For the text-containing cell, return its midpoint in (X, Y) coordinate format. 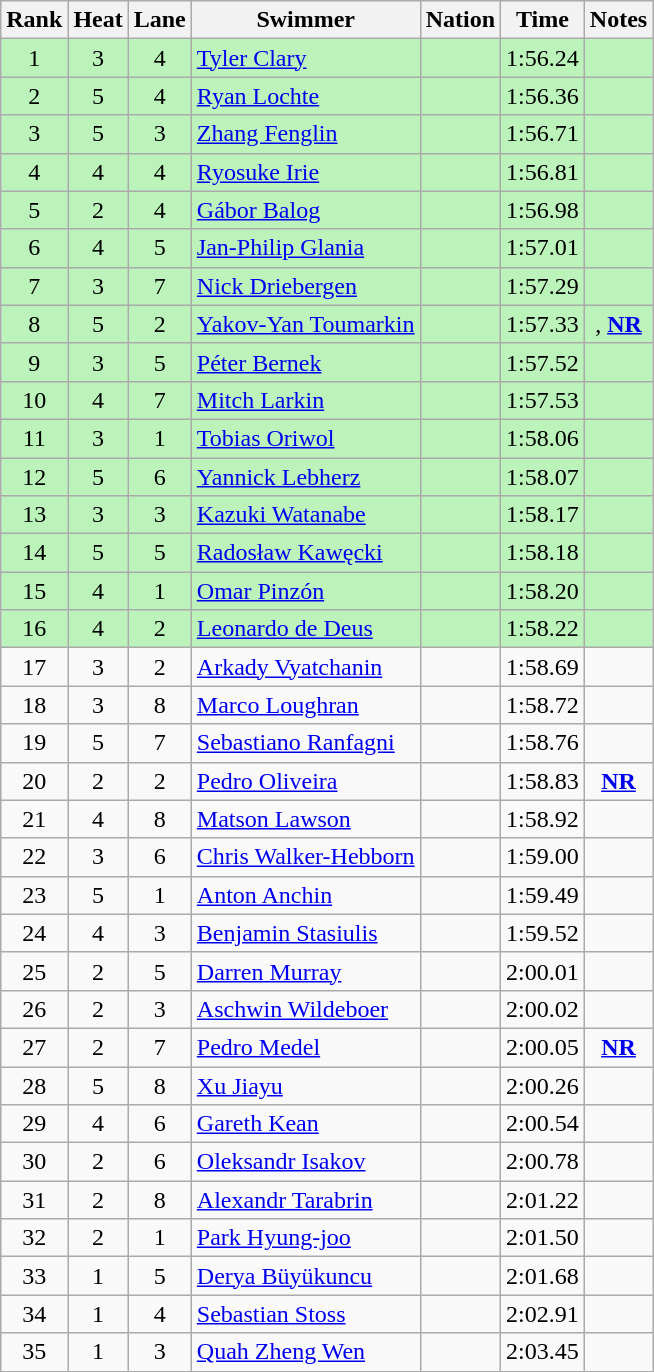
Aschwin Wildeboer (306, 1009)
Nation (460, 20)
2:03.45 (543, 1352)
Radosław Kawęcki (306, 553)
Pedro Oliveira (306, 781)
Arkady Vyatchanin (306, 667)
Kazuki Watanabe (306, 515)
24 (34, 933)
31 (34, 1200)
1:58.20 (543, 591)
2:00.05 (543, 1047)
26 (34, 1009)
15 (34, 591)
Sebastiano Ranfagni (306, 743)
, NR (618, 324)
21 (34, 819)
Ryosuke Irie (306, 172)
2:00.01 (543, 971)
Oleksandr Isakov (306, 1162)
19 (34, 743)
Notes (618, 20)
Tyler Clary (306, 58)
2:00.26 (543, 1085)
1:58.22 (543, 629)
1:58.72 (543, 705)
Rank (34, 20)
29 (34, 1124)
2:00.54 (543, 1124)
16 (34, 629)
Yakov-Yan Toumarkin (306, 324)
Heat (98, 20)
Gareth Kean (306, 1124)
Tobias Oriwol (306, 438)
Swimmer (306, 20)
22 (34, 857)
Chris Walker-Hebborn (306, 857)
10 (34, 400)
13 (34, 515)
1:58.18 (543, 553)
Anton Anchin (306, 895)
17 (34, 667)
1:58.83 (543, 781)
Park Hyung-joo (306, 1238)
11 (34, 438)
1:58.92 (543, 819)
Matson Lawson (306, 819)
2:01.22 (543, 1200)
Quah Zheng Wen (306, 1352)
1:58.17 (543, 515)
1:58.07 (543, 477)
28 (34, 1085)
Marco Loughran (306, 705)
1:59.52 (543, 933)
2:00.78 (543, 1162)
1:56.98 (543, 210)
18 (34, 705)
Derya Büyükuncu (306, 1276)
1:56.36 (543, 96)
Omar Pinzón (306, 591)
35 (34, 1352)
Nick Driebergen (306, 286)
Gábor Balog (306, 210)
12 (34, 477)
Yannick Lebherz (306, 477)
Zhang Fenglin (306, 134)
2:01.68 (543, 1276)
Xu Jiayu (306, 1085)
25 (34, 971)
Lane (160, 20)
1:57.52 (543, 362)
27 (34, 1047)
Péter Bernek (306, 362)
1:58.06 (543, 438)
1:57.01 (543, 248)
Pedro Medel (306, 1047)
Alexandr Tarabrin (306, 1200)
30 (34, 1162)
Benjamin Stasiulis (306, 933)
2:00.02 (543, 1009)
23 (34, 895)
33 (34, 1276)
2:01.50 (543, 1238)
Mitch Larkin (306, 400)
14 (34, 553)
Jan-Philip Glania (306, 248)
Sebastian Stoss (306, 1314)
1:57.53 (543, 400)
1:57.29 (543, 286)
1:56.81 (543, 172)
20 (34, 781)
1:57.33 (543, 324)
32 (34, 1238)
1:58.69 (543, 667)
Leonardo de Deus (306, 629)
2:02.91 (543, 1314)
Ryan Lochte (306, 96)
Time (543, 20)
9 (34, 362)
Darren Murray (306, 971)
1:59.00 (543, 857)
1:56.71 (543, 134)
1:58.76 (543, 743)
1:59.49 (543, 895)
34 (34, 1314)
1:56.24 (543, 58)
